Provide the (X, Y) coordinate of the cell's center where the given text is located.  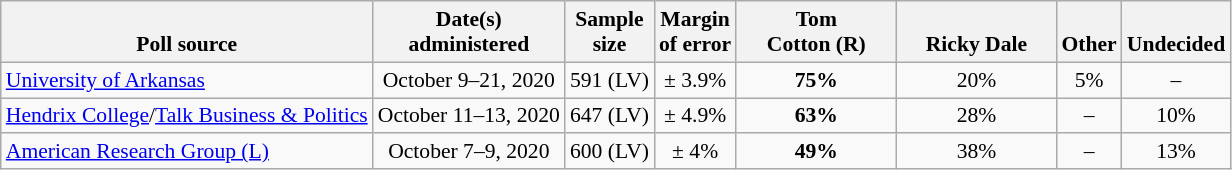
± 4% (695, 152)
Samplesize (610, 32)
Marginof error (695, 32)
591 (LV) (610, 80)
± 3.9% (695, 80)
± 4.9% (695, 116)
63% (816, 116)
Undecided (1176, 32)
5% (1088, 80)
TomCotton (R) (816, 32)
75% (816, 80)
Hendrix College/Talk Business & Politics (187, 116)
647 (LV) (610, 116)
28% (976, 116)
American Research Group (L) (187, 152)
Date(s)administered (469, 32)
October 9–21, 2020 (469, 80)
600 (LV) (610, 152)
38% (976, 152)
Poll source (187, 32)
20% (976, 80)
University of Arkansas (187, 80)
Other (1088, 32)
October 7–9, 2020 (469, 152)
10% (1176, 116)
Ricky Dale (976, 32)
13% (1176, 152)
49% (816, 152)
October 11–13, 2020 (469, 116)
